Capture the cell that displays the provided text and extract its [X, Y] central coordinate. 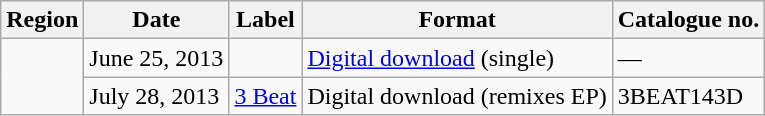
Digital download (remixes EP) [457, 96]
Format [457, 20]
July 28, 2013 [156, 96]
Catalogue no. [688, 20]
3 Beat [266, 96]
3BEAT143D [688, 96]
— [688, 58]
Digital download (single) [457, 58]
Label [266, 20]
Region [42, 20]
Date [156, 20]
June 25, 2013 [156, 58]
